Extract the (x, y) coordinate from the center of the cell holding the provided text.  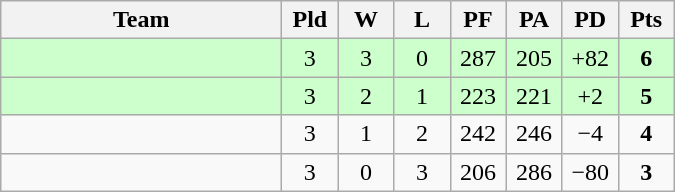
5 (646, 96)
−4 (590, 134)
206 (478, 172)
PD (590, 20)
PF (478, 20)
Pts (646, 20)
PA (534, 20)
Pld (310, 20)
+82 (590, 58)
223 (478, 96)
246 (534, 134)
+2 (590, 96)
4 (646, 134)
W (366, 20)
286 (534, 172)
287 (478, 58)
−80 (590, 172)
L (422, 20)
205 (534, 58)
6 (646, 58)
221 (534, 96)
Team (142, 20)
242 (478, 134)
